From the cell containing the given text, extract its center point as (x, y) coordinate. 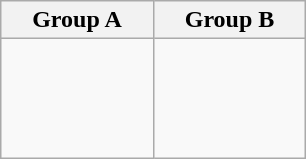
Group A (78, 20)
Group B (230, 20)
